Locate the cell with the specified text and output its (X, Y) center coordinate. 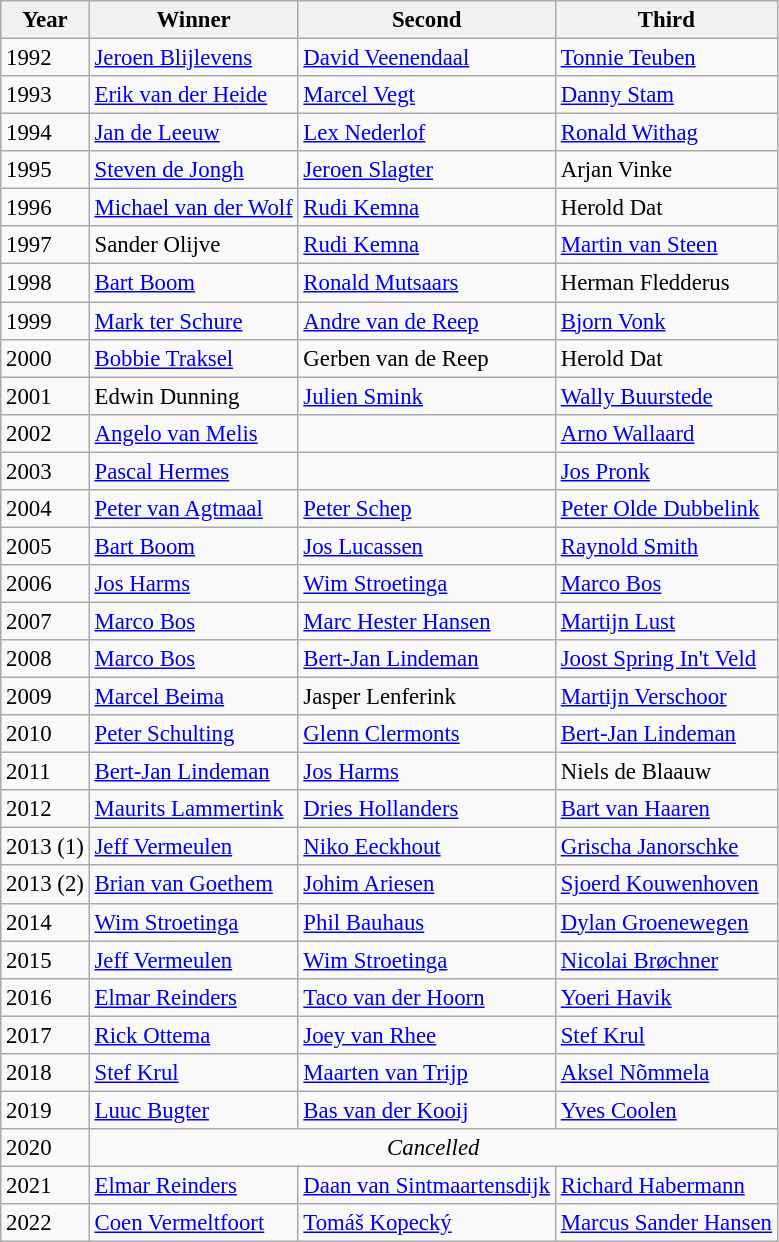
2016 (45, 997)
2020 (45, 1148)
2018 (45, 1073)
Edwin Dunning (194, 396)
Winner (194, 20)
Lex Nederlof (426, 133)
Peter van Agtmaal (194, 509)
2015 (45, 960)
Bobbie Traksel (194, 358)
Yoeri Havik (666, 997)
1994 (45, 133)
Martin van Steen (666, 245)
Tomáš Kopecký (426, 1223)
Marc Hester Hansen (426, 621)
1998 (45, 283)
Martijn Lust (666, 621)
Nicolai Brøchner (666, 960)
Maarten van Trijp (426, 1073)
Steven de Jongh (194, 170)
Dylan Groenewegen (666, 922)
Bart van Haaren (666, 809)
David Veenendaal (426, 58)
Second (426, 20)
Danny Stam (666, 95)
Mark ter Schure (194, 321)
1993 (45, 95)
Bjorn Vonk (666, 321)
Jos Lucassen (426, 546)
Coen Vermeltfoort (194, 1223)
Brian van Goethem (194, 885)
Gerben van de Reep (426, 358)
2013 (1) (45, 847)
2001 (45, 396)
Peter Schep (426, 509)
2000 (45, 358)
Maurits Lammertink (194, 809)
2011 (45, 772)
2019 (45, 1110)
2021 (45, 1185)
Jos Pronk (666, 471)
Yves Coolen (666, 1110)
Sander Olijve (194, 245)
Julien Smink (426, 396)
Luuc Bugter (194, 1110)
2006 (45, 584)
2005 (45, 546)
2008 (45, 659)
Johim Ariesen (426, 885)
Cancelled (433, 1148)
Third (666, 20)
Marcel Beima (194, 697)
Peter Schulting (194, 734)
Joost Spring In't Veld (666, 659)
Raynold Smith (666, 546)
Ronald Mutsaars (426, 283)
1999 (45, 321)
Herman Fledderus (666, 283)
Marcus Sander Hansen (666, 1223)
1997 (45, 245)
Arno Wallaard (666, 433)
2013 (2) (45, 885)
1995 (45, 170)
Andre van de Reep (426, 321)
Year (45, 20)
Ronald Withag (666, 133)
Sjoerd Kouwenhoven (666, 885)
1992 (45, 58)
Jasper Lenferink (426, 697)
Angelo van Melis (194, 433)
1996 (45, 208)
2017 (45, 1035)
Niko Eeckhout (426, 847)
Glenn Clermonts (426, 734)
Jeroen Slagter (426, 170)
Rick Ottema (194, 1035)
2004 (45, 509)
Peter Olde Dubbelink (666, 509)
2012 (45, 809)
Michael van der Wolf (194, 208)
Tonnie Teuben (666, 58)
Richard Habermann (666, 1185)
Marcel Vegt (426, 95)
Pascal Hermes (194, 471)
Erik van der Heide (194, 95)
Phil Bauhaus (426, 922)
Arjan Vinke (666, 170)
Bas van der Kooij (426, 1110)
2003 (45, 471)
Jan de Leeuw (194, 133)
Niels de Blaauw (666, 772)
Martijn Verschoor (666, 697)
2009 (45, 697)
Wally Buurstede (666, 396)
Daan van Sintmaartensdijk (426, 1185)
Dries Hollanders (426, 809)
2022 (45, 1223)
2007 (45, 621)
Joey van Rhee (426, 1035)
2010 (45, 734)
2002 (45, 433)
Aksel Nõmmela (666, 1073)
Jeroen Blijlevens (194, 58)
Taco van der Hoorn (426, 997)
Grischa Janorschke (666, 847)
2014 (45, 922)
